Return (X, Y) of the center of cell containing provided text 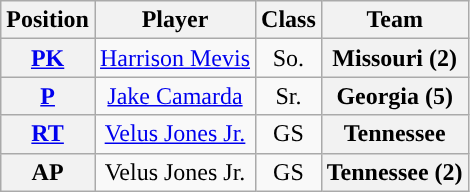
Missouri (2) (394, 58)
Tennessee (394, 134)
RT (48, 134)
PK (48, 58)
P (48, 96)
Georgia (5) (394, 96)
Class (289, 20)
Harrison Mevis (174, 58)
Sr. (289, 96)
Tennessee (2) (394, 172)
Jake Camarda (174, 96)
Position (48, 20)
Team (394, 20)
Player (174, 20)
So. (289, 58)
AP (48, 172)
